Pinpoint the cell where the given text exists, returning its (X, Y) midpoint coordinate. 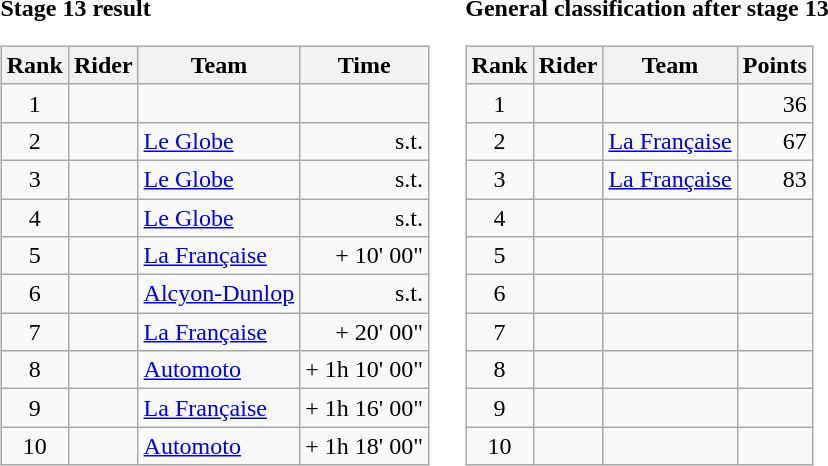
36 (774, 103)
+ 10' 00" (364, 256)
Alcyon-Dunlop (219, 294)
+ 1h 18' 00" (364, 446)
Time (364, 65)
+ 1h 10' 00" (364, 370)
67 (774, 141)
83 (774, 179)
+ 20' 00" (364, 332)
+ 1h 16' 00" (364, 408)
Points (774, 65)
